Identify which cell holds the provided text, then report its [x, y] central coordinate. 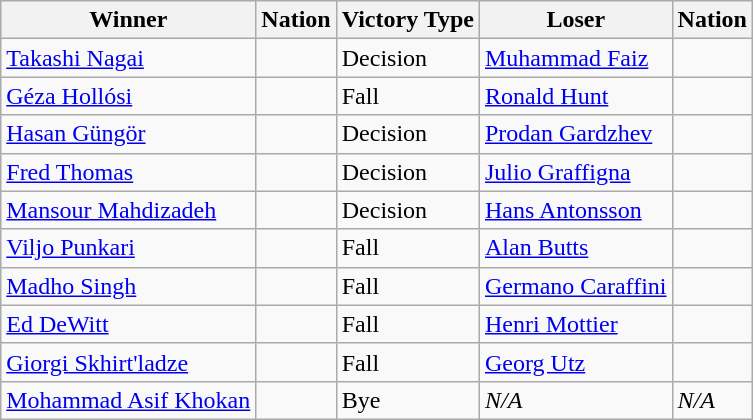
Hans Antonsson [576, 210]
Hasan Güngör [128, 134]
Takashi Nagai [128, 58]
Fred Thomas [128, 172]
Germano Caraffini [576, 286]
Victory Type [408, 20]
Muhammad Faiz [576, 58]
Ed DeWitt [128, 324]
Julio Graffigna [576, 172]
Georg Utz [576, 362]
Prodan Gardzhev [576, 134]
Mansour Mahdizadeh [128, 210]
Henri Mottier [576, 324]
Alan Butts [576, 248]
Bye [408, 400]
Ronald Hunt [576, 96]
Mohammad Asif Khokan [128, 400]
Giorgi Skhirt'ladze [128, 362]
Viljo Punkari [128, 248]
Loser [576, 20]
Géza Hollósi [128, 96]
Madho Singh [128, 286]
Winner [128, 20]
